Identify which cell holds the provided text, then report its (x, y) central coordinate. 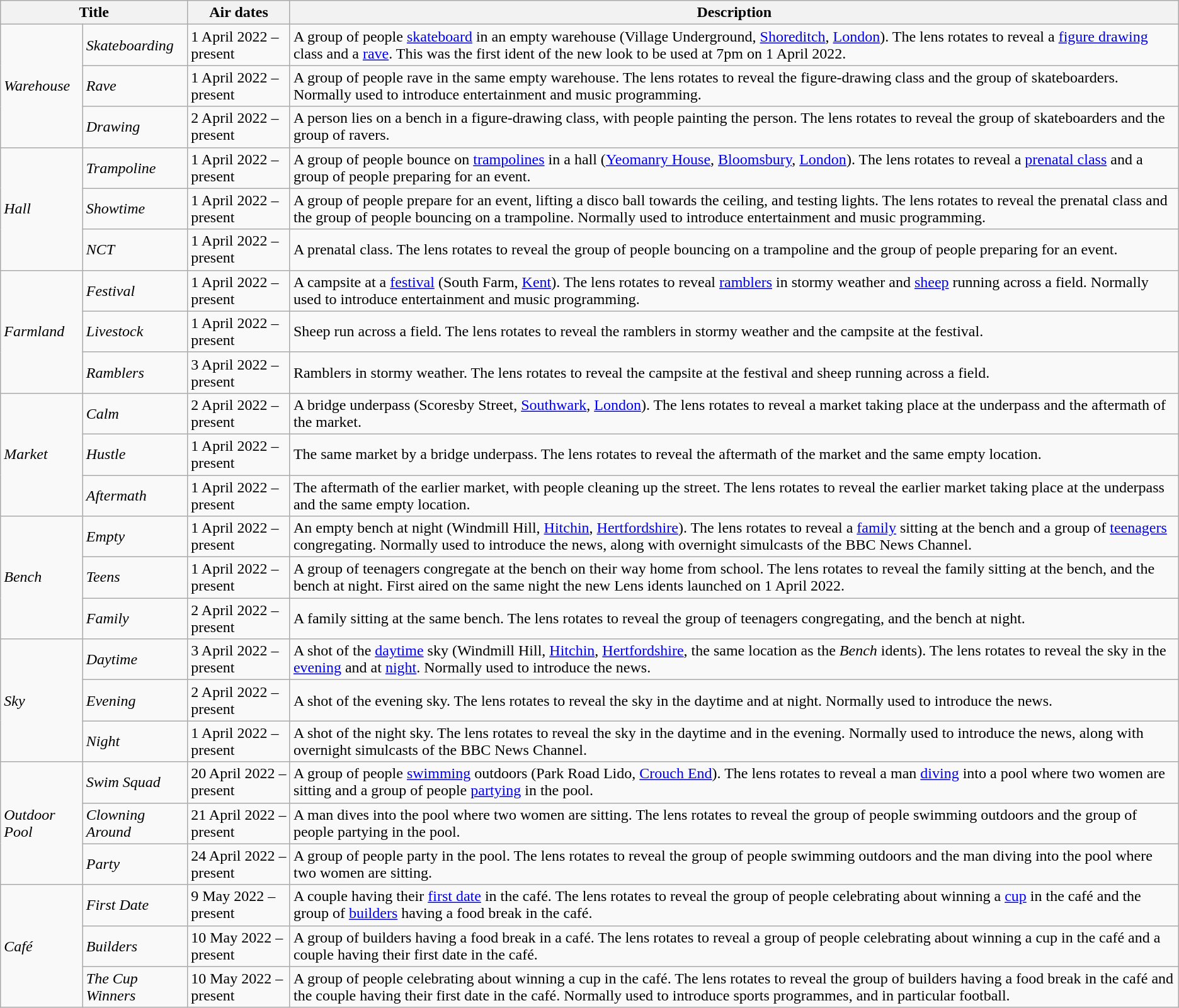
Ramblers (135, 373)
A prenatal class. The lens rotates to reveal the group of people bouncing on a trampoline and the group of people preparing for an event. (734, 249)
Evening (135, 700)
First Date (135, 905)
Festival (135, 291)
NCT (135, 249)
Café (42, 946)
Bench (42, 578)
Skateboarding (135, 45)
Sheep run across a field. The lens rotates to reveal the ramblers in stormy weather and the campsite at the festival. (734, 331)
21 April 2022 – present (239, 824)
Warehouse (42, 86)
A shot of the evening sky. The lens rotates to reveal the sky in the daytime and at night. Normally used to introduce the news. (734, 700)
Hall (42, 209)
Ramblers in stormy weather. The lens rotates to reveal the campsite at the festival and sheep running across a field. (734, 373)
Swim Squad (135, 782)
Air dates (239, 13)
Family (135, 618)
24 April 2022 – present (239, 864)
Clowning Around (135, 824)
Showtime (135, 209)
Aftermath (135, 495)
Rave (135, 86)
Trampoline (135, 167)
Description (734, 13)
20 April 2022 – present (239, 782)
The Cup Winners (135, 987)
Empty (135, 536)
Night (135, 742)
Farmland (42, 331)
Drawing (135, 127)
9 May 2022 – present (239, 905)
Market (42, 455)
Party (135, 864)
Title (94, 13)
Teens (135, 578)
Livestock (135, 331)
Outdoor Pool (42, 824)
Sky (42, 700)
Builders (135, 946)
The same market by a bridge underpass. The lens rotates to reveal the aftermath of the market and the same empty location. (734, 455)
A family sitting at the same bench. The lens rotates to reveal the group of teenagers congregating, and the bench at night. (734, 618)
Hustle (135, 455)
Calm (135, 413)
Daytime (135, 660)
